Locate the cell with the specified text and output its (x, y) center coordinate. 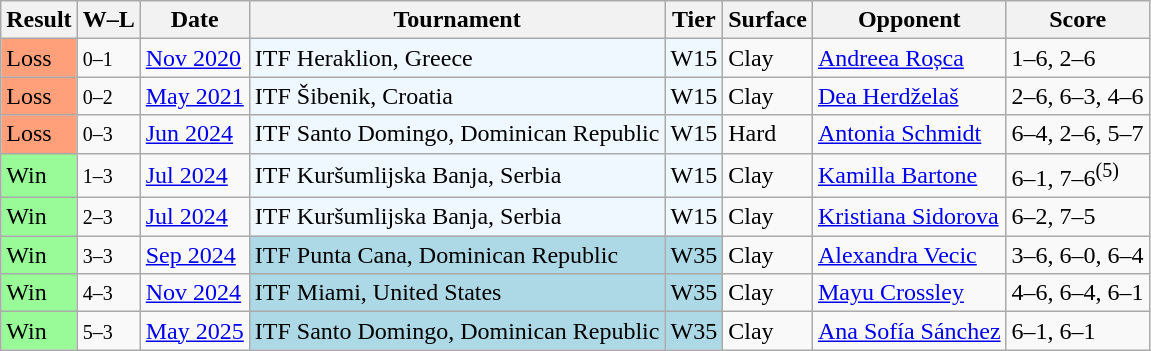
6–1, 6–1 (1078, 331)
4–3 (108, 293)
ITF Šibenik, Croatia (457, 96)
ITF Punta Cana, Dominican Republic (457, 255)
Kristiana Sidorova (909, 217)
May 2025 (194, 331)
May 2021 (194, 96)
Alexandra Vecic (909, 255)
Nov 2024 (194, 293)
2–3 (108, 217)
6–4, 2–6, 5–7 (1078, 134)
1–3 (108, 176)
1–6, 2–6 (1078, 58)
0–3 (108, 134)
6–1, 7–6(5) (1078, 176)
Score (1078, 20)
Hard (768, 134)
Kamilla Bartone (909, 176)
Date (194, 20)
3–3 (108, 255)
Tournament (457, 20)
0–2 (108, 96)
Antonia Schmidt (909, 134)
Sep 2024 (194, 255)
Ana Sofía Sánchez (909, 331)
5–3 (108, 331)
4–6, 6–4, 6–1 (1078, 293)
Mayu Crossley (909, 293)
Result (39, 20)
Nov 2020 (194, 58)
6–2, 7–5 (1078, 217)
Opponent (909, 20)
W–L (108, 20)
0–1 (108, 58)
ITF Heraklion, Greece (457, 58)
Jun 2024 (194, 134)
Andreea Roșca (909, 58)
Surface (768, 20)
ITF Miami, United States (457, 293)
2–6, 6–3, 4–6 (1078, 96)
3–6, 6–0, 6–4 (1078, 255)
Tier (694, 20)
Dea Herdželaš (909, 96)
